Locate the cell with the specified text and output its [X, Y] center coordinate. 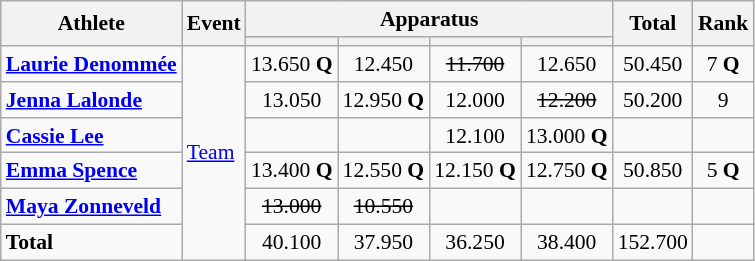
13.000 [292, 207]
12.450 [384, 64]
12.550 Q [384, 171]
12.650 [567, 64]
Apparatus [430, 19]
13.050 [292, 100]
7 Q [724, 64]
36.250 [475, 243]
5 Q [724, 171]
12.000 [475, 100]
Laurie Denommée [92, 64]
50.850 [653, 171]
Event [214, 24]
12.950 Q [384, 100]
38.400 [567, 243]
Team [214, 153]
13.000 Q [567, 136]
Rank [724, 24]
12.100 [475, 136]
11.700 [475, 64]
50.450 [653, 64]
Emma Spence [92, 171]
Cassie Lee [92, 136]
37.950 [384, 243]
10.550 [384, 207]
Maya Zonneveld [92, 207]
13.650 Q [292, 64]
Athlete [92, 24]
12.750 Q [567, 171]
9 [724, 100]
152.700 [653, 243]
12.200 [567, 100]
50.200 [653, 100]
Jenna Lalonde [92, 100]
12.150 Q [475, 171]
13.400 Q [292, 171]
40.100 [292, 243]
